Scan for the cell matching the given text and deliver its (x, y) coordinate at center. 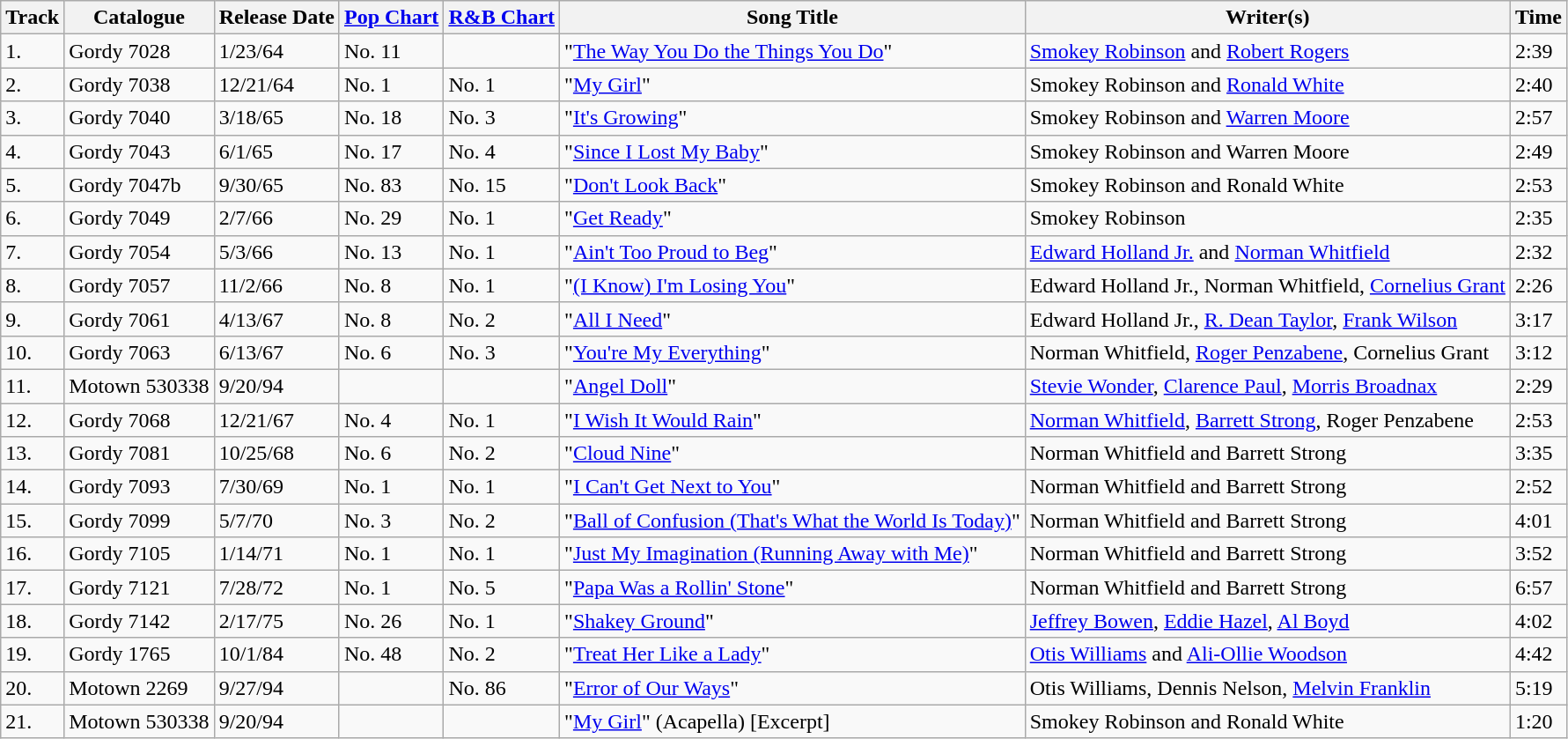
14. (33, 487)
Gordy 7054 (139, 252)
6/1/65 (276, 151)
2:49 (1538, 151)
Gordy 7028 (139, 51)
7. (33, 252)
4:42 (1538, 654)
Gordy 7142 (139, 621)
"All I Need" (792, 319)
6:57 (1538, 588)
"The Way You Do the Things You Do" (792, 51)
2:57 (1538, 118)
11/2/66 (276, 285)
Smokey Robinson and Robert Rogers (1268, 51)
6/13/67 (276, 352)
3. (33, 118)
4:01 (1538, 521)
9. (33, 319)
Smokey Robinson (1268, 218)
4/13/67 (276, 319)
"Error of Our Ways" (792, 688)
No. 26 (391, 621)
3/18/65 (276, 118)
"My Girl" (792, 85)
Edward Holland Jr., Norman Whitfield, Cornelius Grant (1268, 285)
5:19 (1538, 688)
1:20 (1538, 721)
Gordy 7093 (139, 487)
No. 86 (502, 688)
Time (1538, 18)
No. 48 (391, 654)
Gordy 7047b (139, 185)
10/1/84 (276, 654)
"Papa Was a Rollin' Stone" (792, 588)
9/30/65 (276, 185)
Norman Whitfield, Roger Penzabene, Cornelius Grant (1268, 352)
"You're My Everything" (792, 352)
"Ball of Confusion (That's What the World Is Today)" (792, 521)
"I Can't Get Next to You" (792, 487)
Catalogue (139, 18)
10. (33, 352)
"Angel Doll" (792, 386)
7/28/72 (276, 588)
5. (33, 185)
Writer(s) (1268, 18)
12/21/67 (276, 420)
1/14/71 (276, 554)
Otis Williams, Dennis Nelson, Melvin Franklin (1268, 688)
16. (33, 554)
2:29 (1538, 386)
8. (33, 285)
Gordy 7068 (139, 420)
13. (33, 454)
No. 11 (391, 51)
7/30/69 (276, 487)
19. (33, 654)
2:35 (1538, 218)
Edward Holland Jr. and Norman Whitfield (1268, 252)
2:40 (1538, 85)
5/3/66 (276, 252)
2:32 (1538, 252)
"Get Ready" (792, 218)
15. (33, 521)
12/21/64 (276, 85)
Track (33, 18)
17. (33, 588)
1/23/64 (276, 51)
Gordy 7105 (139, 554)
2:39 (1538, 51)
Edward Holland Jr., R. Dean Taylor, Frank Wilson (1268, 319)
12. (33, 420)
10/25/68 (276, 454)
No. 15 (502, 185)
Gordy 7049 (139, 218)
Gordy 7040 (139, 118)
18. (33, 621)
6. (33, 218)
"I Wish It Would Rain" (792, 420)
Gordy 7081 (139, 454)
4. (33, 151)
20. (33, 688)
Jeffrey Bowen, Eddie Hazel, Al Boyd (1268, 621)
21. (33, 721)
3:35 (1538, 454)
1. (33, 51)
2/7/66 (276, 218)
Gordy 7099 (139, 521)
Gordy 7043 (139, 151)
Gordy 7057 (139, 285)
"Ain't Too Proud to Beg" (792, 252)
"Cloud Nine" (792, 454)
No. 13 (391, 252)
9/27/94 (276, 688)
"Since I Lost My Baby" (792, 151)
No. 29 (391, 218)
11. (33, 386)
"It's Growing" (792, 118)
"My Girl" (Acapella) [Excerpt] (792, 721)
"Treat Her Like a Lady" (792, 654)
2:52 (1538, 487)
No. 17 (391, 151)
"Don't Look Back" (792, 185)
No. 83 (391, 185)
"Shakey Ground" (792, 621)
Gordy 1765 (139, 654)
Gordy 7061 (139, 319)
2. (33, 85)
5/7/70 (276, 521)
"(I Know) I'm Losing You" (792, 285)
Pop Chart (391, 18)
2:26 (1538, 285)
3:12 (1538, 352)
Gordy 7063 (139, 352)
Otis Williams and Ali-Ollie Woodson (1268, 654)
Norman Whitfield, Barrett Strong, Roger Penzabene (1268, 420)
Song Title (792, 18)
Release Date (276, 18)
"Just My Imagination (Running Away with Me)" (792, 554)
R&B Chart (502, 18)
4:02 (1538, 621)
Gordy 7121 (139, 588)
3:52 (1538, 554)
3:17 (1538, 319)
No. 18 (391, 118)
No. 5 (502, 588)
2/17/75 (276, 621)
Gordy 7038 (139, 85)
Motown 2269 (139, 688)
Stevie Wonder, Clarence Paul, Morris Broadnax (1268, 386)
